Identify which cell holds the provided text, then report its [x, y] central coordinate. 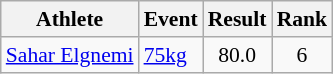
Sahar Elgnemi [70, 55]
80.0 [238, 55]
Event [171, 19]
Result [238, 19]
75kg [171, 55]
Rank [302, 19]
6 [302, 55]
Athlete [70, 19]
